Search for the cell housing the specified text and yield its [x, y] center coordinate. 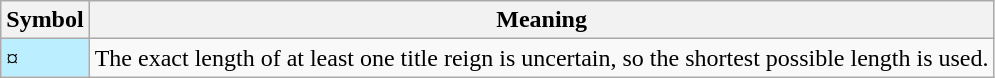
Symbol [45, 20]
The exact length of at least one title reign is uncertain, so the shortest possible length is used. [542, 58]
¤ [45, 58]
Meaning [542, 20]
